Identify which cell holds the provided text, then report its (X, Y) central coordinate. 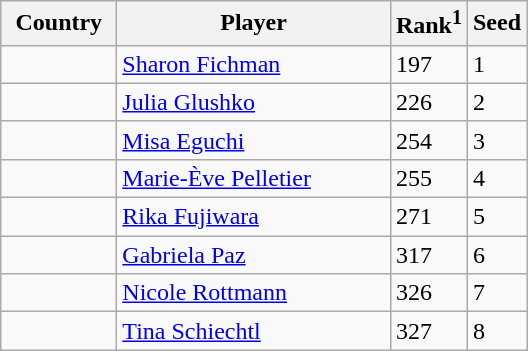
254 (428, 140)
6 (496, 255)
Tina Schiechtl (254, 331)
2 (496, 102)
Marie-Ève Pelletier (254, 178)
Misa Eguchi (254, 140)
197 (428, 64)
Nicole Rottmann (254, 293)
Rika Fujiwara (254, 217)
327 (428, 331)
255 (428, 178)
7 (496, 293)
Country (59, 24)
Rank1 (428, 24)
Sharon Fichman (254, 64)
Gabriela Paz (254, 255)
Player (254, 24)
5 (496, 217)
Seed (496, 24)
226 (428, 102)
1 (496, 64)
Julia Glushko (254, 102)
4 (496, 178)
3 (496, 140)
317 (428, 255)
326 (428, 293)
8 (496, 331)
271 (428, 217)
